Detect which cell encompasses the target text, then output its [X, Y] center coordinate. 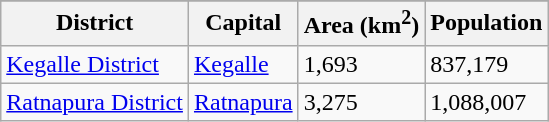
837,179 [486, 64]
Population [486, 24]
Ratnapura District [95, 102]
District [95, 24]
Capital [243, 24]
3,275 [362, 102]
Ratnapura [243, 102]
1,088,007 [486, 102]
Kegalle District [95, 64]
1,693 [362, 64]
Kegalle [243, 64]
Area (km2) [362, 24]
